For the text-containing cell, return its midpoint in [X, Y] coordinate format. 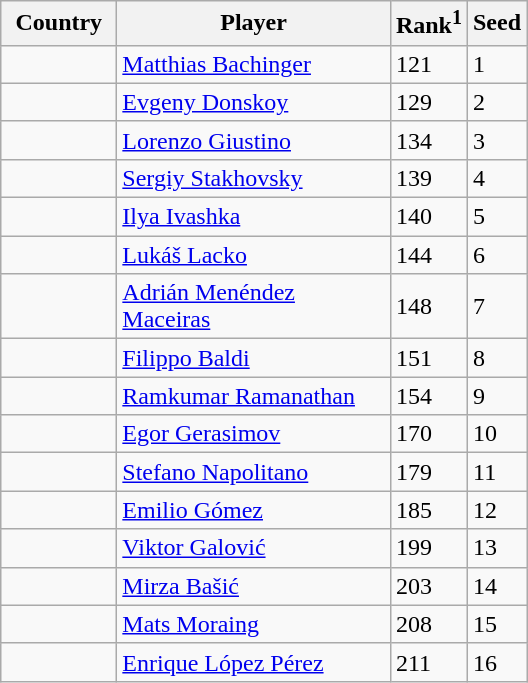
6 [496, 255]
Adrián Menéndez Maceiras [254, 306]
Seed [496, 24]
Emilio Gómez [254, 510]
203 [428, 586]
15 [496, 624]
4 [496, 178]
11 [496, 472]
Ramkumar Ramanathan [254, 396]
151 [428, 358]
Mats Moraing [254, 624]
Lukáš Lacko [254, 255]
170 [428, 434]
Mirza Bašić [254, 586]
Player [254, 24]
129 [428, 102]
2 [496, 102]
139 [428, 178]
5 [496, 217]
10 [496, 434]
Viktor Galović [254, 548]
154 [428, 396]
144 [428, 255]
Matthias Bachinger [254, 64]
Egor Gerasimov [254, 434]
Lorenzo Giustino [254, 140]
9 [496, 396]
Filippo Baldi [254, 358]
211 [428, 662]
Evgeny Donskoy [254, 102]
121 [428, 64]
Country [59, 24]
Enrique López Pérez [254, 662]
140 [428, 217]
Stefano Napolitano [254, 472]
14 [496, 586]
16 [496, 662]
3 [496, 140]
199 [428, 548]
12 [496, 510]
13 [496, 548]
Sergiy Stakhovsky [254, 178]
179 [428, 472]
208 [428, 624]
Ilya Ivashka [254, 217]
8 [496, 358]
134 [428, 140]
Rank1 [428, 24]
7 [496, 306]
1 [496, 64]
148 [428, 306]
185 [428, 510]
